Return the [X, Y] coordinate for the center point of the cell that contains the specified text.  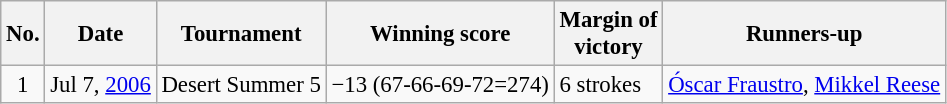
Óscar Fraustro, Mikkel Reese [804, 85]
No. [23, 34]
Jul 7, 2006 [100, 85]
Date [100, 34]
−13 (67-66-69-72=274) [440, 85]
Desert Summer 5 [241, 85]
6 strokes [608, 85]
Margin ofvictory [608, 34]
Tournament [241, 34]
1 [23, 85]
Winning score [440, 34]
Runners-up [804, 34]
